Extract the [x, y] coordinate from the center of the cell holding the provided text.  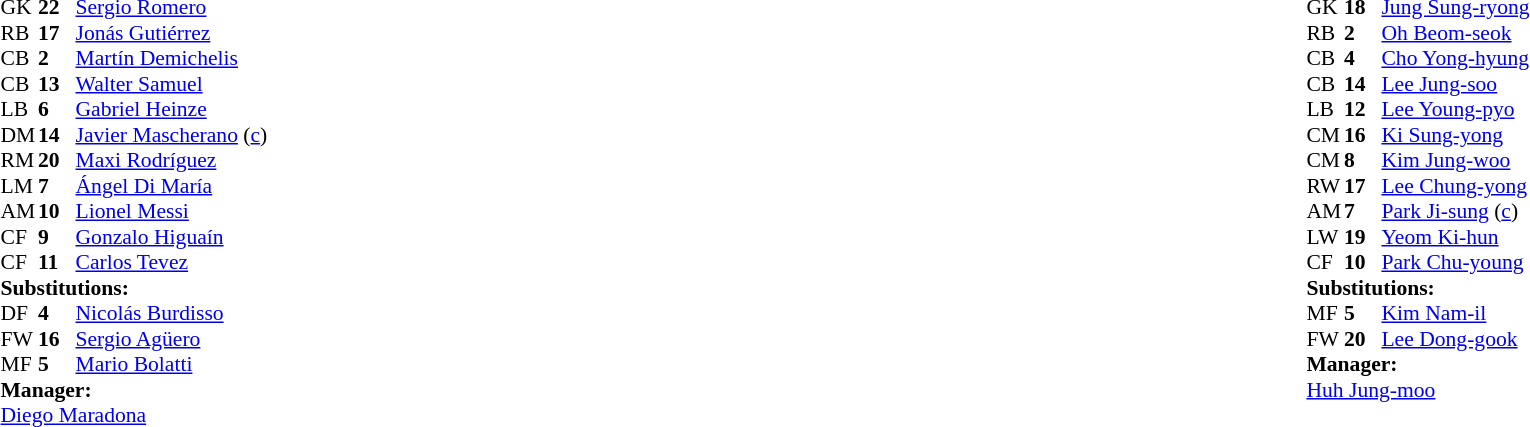
LM [19, 186]
Kim Jung-woo [1455, 161]
Ángel Di María [172, 186]
Kim Nam-il [1455, 313]
Yeom Ki-hun [1455, 237]
Lee Jung-soo [1455, 84]
DF [19, 313]
Lee Chung-yong [1455, 186]
Huh Jung-moo [1418, 390]
6 [57, 109]
Martín Demichelis [172, 59]
Javier Mascherano (c) [172, 135]
Oh Beom-seok [1455, 33]
Ki Sung-yong [1455, 135]
Sergio Agüero [172, 339]
Lee Young-pyo [1455, 109]
19 [1363, 237]
9 [57, 237]
8 [1363, 161]
12 [1363, 109]
Gonzalo Higuaín [172, 237]
LW [1325, 237]
13 [57, 84]
Lionel Messi [172, 211]
RW [1325, 186]
Walter Samuel [172, 84]
Nicolás Burdisso [172, 313]
Gabriel Heinze [172, 109]
11 [57, 263]
DM [19, 135]
Cho Yong-hyung [1455, 59]
Jonás Gutiérrez [172, 33]
Mario Bolatti [172, 365]
Park Ji-sung (c) [1455, 211]
Carlos Tevez [172, 263]
RM [19, 161]
Park Chu-young [1455, 263]
Maxi Rodríguez [172, 161]
Lee Dong-gook [1455, 339]
